Identify which cell holds the provided text, then report its (X, Y) central coordinate. 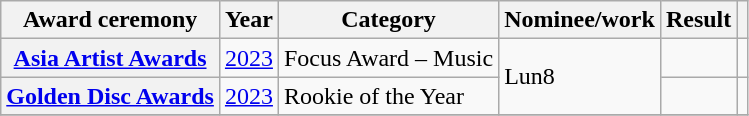
Golden Disc Awards (110, 96)
Award ceremony (110, 20)
Lun8 (580, 77)
Asia Artist Awards (110, 58)
Result (698, 20)
Year (248, 20)
Category (388, 20)
Rookie of the Year (388, 96)
Focus Award – Music (388, 58)
Nominee/work (580, 20)
